Identify which cell holds the provided text, then report its (x, y) central coordinate. 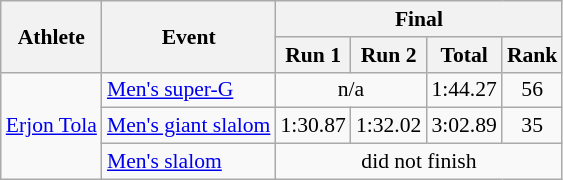
Rank (532, 55)
n/a (350, 90)
Men's super-G (189, 90)
Run 1 (312, 55)
1:44.27 (464, 90)
56 (532, 90)
3:02.89 (464, 126)
Erjon Tola (52, 126)
35 (532, 126)
Athlete (52, 36)
Final (418, 19)
did not finish (418, 162)
1:32.02 (388, 126)
Men's giant slalom (189, 126)
Event (189, 36)
Men's slalom (189, 162)
Total (464, 55)
1:30.87 (312, 126)
Run 2 (388, 55)
